Detect which cell encompasses the target text, then output its [X, Y] center coordinate. 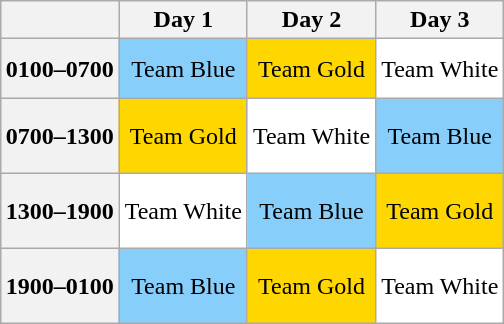
0100–0700 [60, 69]
1300–1900 [60, 212]
Day 3 [440, 20]
0700–1300 [60, 136]
1900–0100 [60, 286]
Day 2 [311, 20]
Day 1 [183, 20]
